Pinpoint the cell where the given text exists, returning its [x, y] midpoint coordinate. 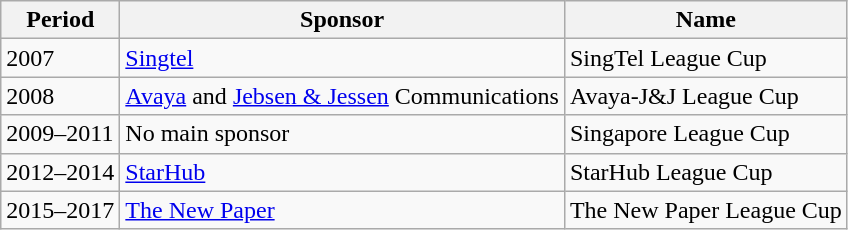
StarHub [342, 172]
The New Paper League Cup [706, 210]
Period [60, 20]
Avaya-J&J League Cup [706, 96]
Singapore League Cup [706, 134]
The New Paper [342, 210]
2015–2017 [60, 210]
StarHub League Cup [706, 172]
Name [706, 20]
2008 [60, 96]
2012–2014 [60, 172]
Avaya and Jebsen & Jessen Communications [342, 96]
Singtel [342, 58]
Sponsor [342, 20]
No main sponsor [342, 134]
2009–2011 [60, 134]
2007 [60, 58]
SingTel League Cup [706, 58]
